Return [X, Y] of the center of cell containing provided text 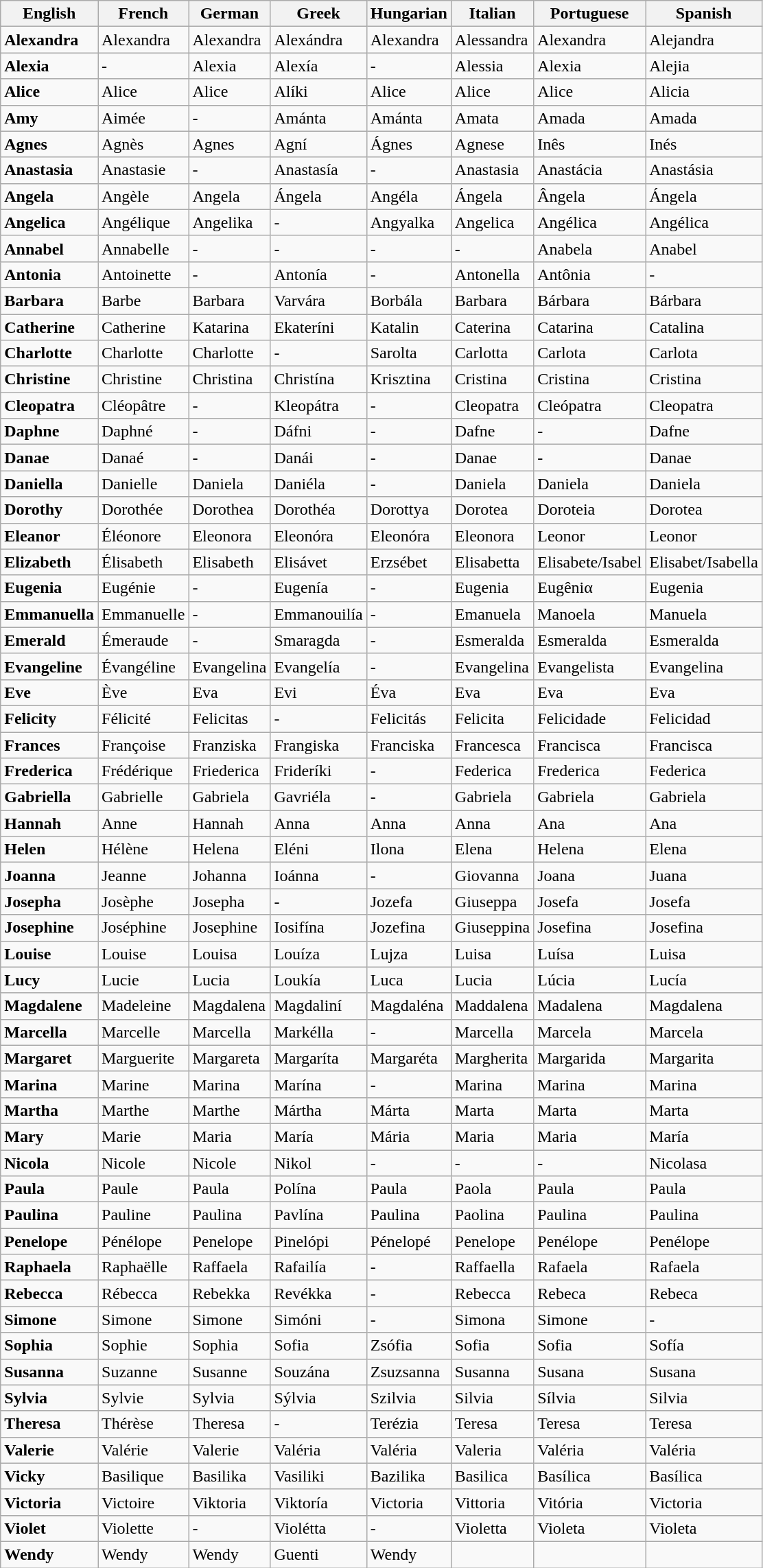
Zsuzsanna [409, 1372]
Magdaliní [318, 1006]
Luca [409, 980]
Frances [49, 745]
Violet [49, 1528]
Louíza [318, 954]
Jozefa [409, 902]
Daphne [49, 432]
Emerald [49, 640]
Felicity [49, 718]
Gavriéla [318, 797]
German [229, 14]
Raffaella [492, 1267]
Elisabete/Isabel [590, 562]
Viktoria [229, 1502]
Antonía [318, 274]
Friederica [229, 771]
Vitória [590, 1502]
Vittoria [492, 1502]
Giuseppa [492, 902]
Marine [143, 1084]
Agnese [492, 144]
Nicolasa [704, 1163]
Caterina [492, 327]
Margaret [49, 1058]
Agnès [143, 144]
Sílvia [590, 1398]
Αlejia [704, 66]
Markélla [318, 1032]
Guenti [318, 1554]
Inês [590, 144]
Iosifína [318, 928]
Felicita [492, 718]
Evangelía [318, 666]
Anabela [590, 248]
Franciska [409, 745]
Alexía [318, 66]
Aimée [143, 118]
Alejandra [704, 40]
Dorothéa [318, 510]
Varvára [318, 301]
Bazilika [409, 1476]
Lúcia [590, 980]
Anne [143, 823]
Simóni [318, 1320]
Rébecca [143, 1294]
Hélène [143, 850]
Loukía [318, 980]
Juana [704, 876]
Sýlvia [318, 1398]
Terézia [409, 1424]
Marína [318, 1084]
Élisabeth [143, 562]
Sarolta [409, 353]
Katarina [229, 327]
Anabel [704, 248]
Margaríta [318, 1058]
Alíki [318, 92]
Anastasie [143, 170]
Helen [49, 850]
Angèle [143, 196]
Nikol [318, 1163]
Lucy [49, 980]
Johanna [229, 876]
Victoire [143, 1502]
Antônia [590, 274]
Nicola [49, 1163]
Magdalene [49, 1006]
Elisávet [318, 562]
Françoise [143, 745]
Anastasía [318, 170]
Joana [590, 876]
Christína [318, 379]
Joséphine [143, 928]
Violette [143, 1528]
Inés [704, 144]
Basilique [143, 1476]
Louisa [229, 954]
Felicidad [704, 718]
Antonella [492, 274]
Danaé [143, 458]
Eleanor [49, 536]
Valeria [492, 1450]
Angélique [143, 222]
Luísa [590, 954]
Vasiliki [318, 1476]
Emmanuella [49, 614]
Daniéla [318, 484]
Manuela [704, 614]
Danái [318, 458]
Smaragda [318, 640]
Spanish [704, 14]
Paule [143, 1189]
Ângela [590, 196]
Rafailía [318, 1267]
Margaréta [409, 1058]
Vicky [49, 1476]
Suzanne [143, 1372]
Portuguese [590, 14]
Pauline [143, 1215]
Carlotta [492, 353]
Danielle [143, 484]
Elisabetta [492, 562]
Amata [492, 118]
Franziska [229, 745]
Angéla [409, 196]
Basilica [492, 1476]
Marcelle [143, 1032]
Madeleine [143, 1006]
Evi [318, 692]
Dorothea [229, 510]
Marie [143, 1136]
Daniella [49, 484]
Gabriella [49, 797]
Greek [318, 14]
Emmanuelle [143, 614]
Lucía [704, 980]
Cleópatra [590, 406]
Joanna [49, 876]
Hungarian [409, 14]
Mártha [318, 1110]
Thérèse [143, 1424]
Ève [143, 692]
Dorothy [49, 510]
Violetta [492, 1528]
Eugêniα [590, 588]
Paolina [492, 1215]
Felicitas [229, 718]
Dorothée [143, 510]
Catarina [590, 327]
Angyalka [409, 222]
Frideríki [318, 771]
Mária [409, 1136]
Josèphe [143, 902]
Alexándra [318, 40]
Susanne [229, 1372]
Sophie [143, 1346]
Elizabeth [49, 562]
Valérie [143, 1450]
Pavlína [318, 1215]
Szilvia [409, 1398]
Giuseppina [492, 928]
Paοla [492, 1189]
Dáfni [318, 432]
Émeraude [143, 640]
Doroteia [590, 510]
Elisabet/Isabella [704, 562]
Daphné [143, 432]
Elisabeth [229, 562]
Erzsébet [409, 562]
Ágnes [409, 144]
Magdaléna [409, 1006]
Annabelle [143, 248]
Lujza [409, 954]
Amy [49, 118]
Felicidade [590, 718]
Borbála [409, 301]
Francesca [492, 745]
Annabel [49, 248]
Ioánna [318, 876]
Viktoría [318, 1502]
Zsófia [409, 1346]
Kleopátra [318, 406]
Barbe [143, 301]
Gabrielle [143, 797]
Maddalena [492, 1006]
Jeanne [143, 876]
Sylvie [143, 1398]
Margarida [590, 1058]
Evangelista [590, 666]
Márta [409, 1110]
Violétta [318, 1528]
Mary [49, 1136]
Félicité [143, 718]
Cléopâtre [143, 406]
Éléonore [143, 536]
Krisztina [409, 379]
Polína [318, 1189]
Margarita [704, 1058]
Margherita [492, 1058]
Jozefina [409, 928]
Lucie [143, 980]
Italian [492, 14]
Margareta [229, 1058]
Basilika [229, 1476]
Frédérique [143, 771]
Raffaela [229, 1267]
Rebekka [229, 1294]
Manoela [590, 614]
Felicitás [409, 718]
Eugénie [143, 588]
Souzána [318, 1372]
Raphaela [49, 1267]
Alessandra [492, 40]
Dorottya [409, 510]
Antonia [49, 274]
Anastácia [590, 170]
Anastásia [704, 170]
Alessia [492, 66]
Marguerite [143, 1058]
Madalena [590, 1006]
Catalina [704, 327]
Eugenía [318, 588]
French [143, 14]
Evangeline [49, 666]
Agní [318, 144]
Pinelópi [318, 1241]
Éva [409, 692]
Antoinette [143, 274]
Eléni [318, 850]
Évangéline [143, 666]
Katalin [409, 327]
Ekateríni [318, 327]
Frangiska [318, 745]
Giovanna [492, 876]
Christina [229, 379]
Pénelopé [409, 1241]
Sofía [704, 1346]
Emmanouilía [318, 614]
English [49, 14]
Martha [49, 1110]
Ilona [409, 850]
Emanuela [492, 614]
Pénélope [143, 1241]
Eve [49, 692]
Revékka [318, 1294]
Angelika [229, 222]
Alicia [704, 92]
Raphaëlle [143, 1267]
Simona [492, 1320]
